Pinpoint the cell where the given text exists, returning its (x, y) midpoint coordinate. 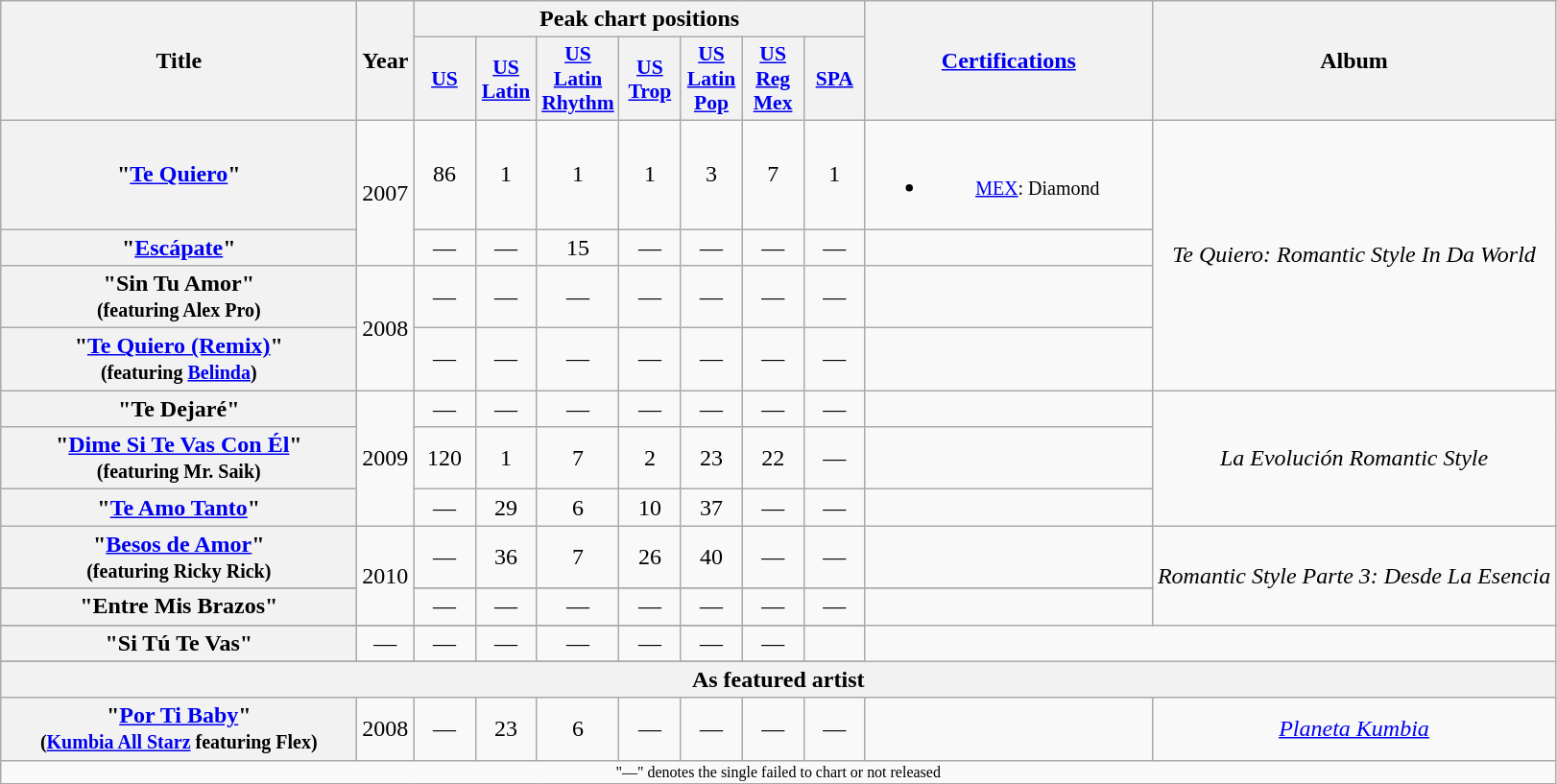
15 (578, 247)
36 (506, 557)
"Si Tú Te Vas" (179, 643)
USLatinPop (711, 79)
3 (711, 175)
USLatin Rhythm (578, 79)
MEX: Diamond (1008, 175)
"Te Amo Tanto" (179, 508)
37 (711, 508)
120 (444, 459)
Title (179, 61)
86 (444, 175)
"Te Quiero" (179, 175)
"—" denotes the single failed to chart or not released (778, 772)
Te Quiero: Romantic Style In Da World (1353, 255)
"Escápate" (179, 247)
US (444, 79)
USRegMex (773, 79)
As featured artist (778, 679)
Certifications (1008, 61)
USLatin (506, 79)
22 (773, 459)
"Te Dejaré" (179, 409)
"Dime Si Te Vas Con Él" (featuring Mr. Saik) (179, 459)
Year (386, 61)
Album (1353, 61)
La Evolución Romantic Style (1353, 459)
Peak chart positions (639, 19)
29 (506, 508)
2009 (386, 459)
2010 (386, 576)
Romantic Style Parte 3: Desde La Esencia (1353, 576)
40 (711, 557)
Planeta Kumbia (1353, 729)
"Besos de Amor" (featuring Ricky Rick) (179, 557)
26 (650, 557)
"Te Quiero (Remix)" (featuring Belinda) (179, 359)
USTrop (650, 79)
10 (650, 508)
"Sin Tu Amor" (featuring Alex Pro) (179, 297)
2 (650, 459)
SPA (834, 79)
"Por Ti Baby" (Kumbia All Starz featuring Flex) (179, 729)
2007 (386, 192)
"Entre Mis Brazos" (179, 606)
